Capture the cell that displays the provided text and extract its [X, Y] central coordinate. 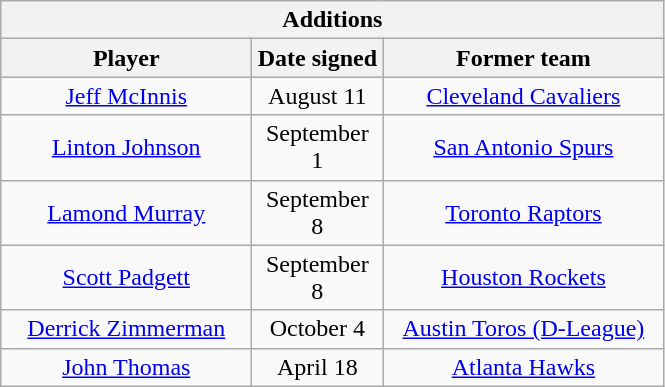
Lamond Murray [126, 212]
August 11 [318, 96]
San Antonio Spurs [524, 148]
Date signed [318, 58]
Linton Johnson [126, 148]
Additions [332, 20]
John Thomas [126, 367]
Derrick Zimmerman [126, 329]
April 18 [318, 367]
October 4 [318, 329]
Toronto Raptors [524, 212]
Former team [524, 58]
Atlanta Hawks [524, 367]
Scott Padgett [126, 278]
Houston Rockets [524, 278]
September 1 [318, 148]
Jeff McInnis [126, 96]
Player [126, 58]
Cleveland Cavaliers [524, 96]
Austin Toros (D-League) [524, 329]
